Return the [X, Y] coordinate for the center point of the cell that contains the specified text.  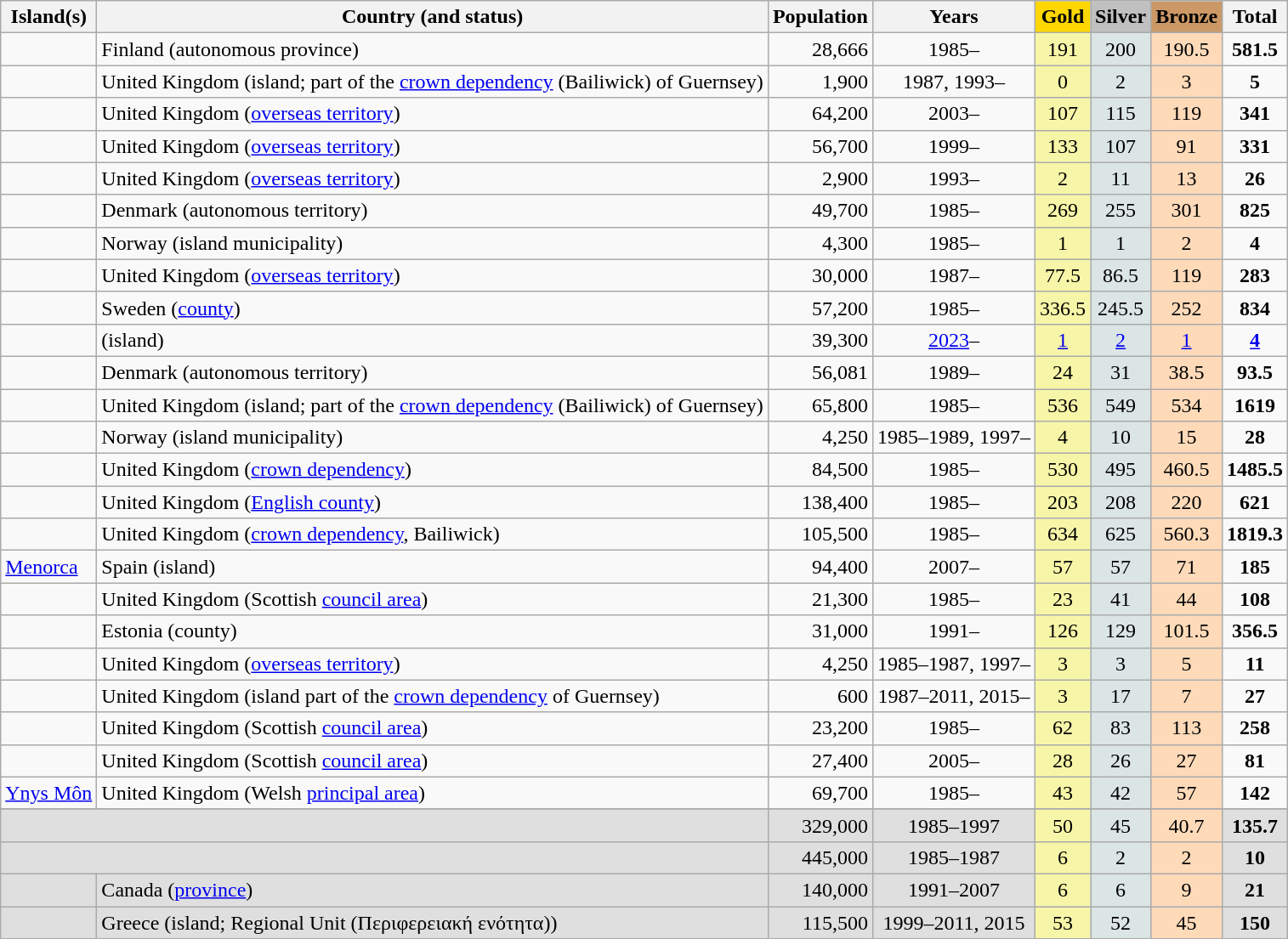
57,200 [820, 308]
2007– [954, 567]
101.5 [1187, 631]
133 [1063, 146]
185 [1255, 567]
7 [1187, 696]
Menorca [49, 567]
94,400 [820, 567]
United Kingdom (crown dependency) [433, 470]
Years [954, 17]
Estonia (county) [433, 631]
71 [1187, 567]
1987, 1993– [954, 82]
220 [1187, 502]
115 [1121, 114]
Ynys Môn [49, 793]
Gold [1063, 17]
43 [1063, 793]
62 [1063, 728]
49,700 [820, 211]
135.7 [1255, 825]
United Kingdom (island part of the crown dependency of Guernsey) [433, 696]
825 [1255, 211]
200 [1121, 49]
1485.5 [1255, 470]
56,700 [820, 146]
600 [820, 696]
245.5 [1121, 308]
534 [1187, 405]
301 [1187, 211]
1987–2011, 2015– [954, 696]
269 [1063, 211]
1819.3 [1255, 535]
Country (and status) [433, 17]
140,000 [820, 890]
86.5 [1121, 275]
1985–1987, 1997– [954, 664]
1991– [954, 631]
United Kingdom (crown dependency, Bailiwick) [433, 535]
Island(s) [49, 17]
4,300 [820, 243]
560.3 [1187, 535]
69,700 [820, 793]
329,000 [820, 825]
30,000 [820, 275]
21 [1255, 890]
108 [1255, 599]
84,500 [820, 470]
356.5 [1255, 631]
81 [1255, 761]
283 [1255, 275]
77.5 [1063, 275]
138,400 [820, 502]
83 [1121, 728]
129 [1121, 631]
105,500 [820, 535]
1,900 [820, 82]
1993– [954, 178]
15 [1187, 438]
1985–1987 [954, 857]
536 [1063, 405]
65,800 [820, 405]
621 [1255, 502]
252 [1187, 308]
1999– [954, 146]
23,200 [820, 728]
Spain (island) [433, 567]
2005– [954, 761]
634 [1063, 535]
834 [1255, 308]
44 [1187, 599]
1989– [954, 372]
126 [1063, 631]
21,300 [820, 599]
Canada (province) [433, 890]
203 [1063, 502]
9 [1187, 890]
United Kingdom (English county) [433, 502]
Silver [1121, 17]
Finland (autonomous province) [433, 49]
56,081 [820, 372]
28,666 [820, 49]
Total [1255, 17]
495 [1121, 470]
27,400 [820, 761]
1991–2007 [954, 890]
625 [1121, 535]
142 [1255, 793]
190.5 [1187, 49]
341 [1255, 114]
31 [1121, 372]
530 [1063, 470]
40.7 [1187, 825]
150 [1255, 922]
93.5 [1255, 372]
24 [1063, 372]
258 [1255, 728]
53 [1063, 922]
2,900 [820, 178]
581.5 [1255, 49]
208 [1121, 502]
0 [1063, 82]
Sweden (county) [433, 308]
113 [1187, 728]
42 [1121, 793]
17 [1121, 696]
460.5 [1187, 470]
255 [1121, 211]
1985–1989, 1997– [954, 438]
41 [1121, 599]
336.5 [1063, 308]
31,000 [820, 631]
64,200 [820, 114]
(island) [433, 340]
331 [1255, 146]
2003– [954, 114]
Bronze [1187, 17]
115,500 [820, 922]
445,000 [820, 857]
549 [1121, 405]
1999–2011, 2015 [954, 922]
1987– [954, 275]
Population [820, 17]
13 [1187, 178]
1985–1997 [954, 825]
39,300 [820, 340]
2023– [954, 340]
38.5 [1187, 372]
23 [1063, 599]
United Kingdom (Welsh principal area) [433, 793]
Greece (island; Regional Unit (Περιφερειακή ενότητα)) [433, 922]
1619 [1255, 405]
52 [1121, 922]
50 [1063, 825]
191 [1063, 49]
91 [1187, 146]
